Return (X, Y) of the center of cell containing provided text 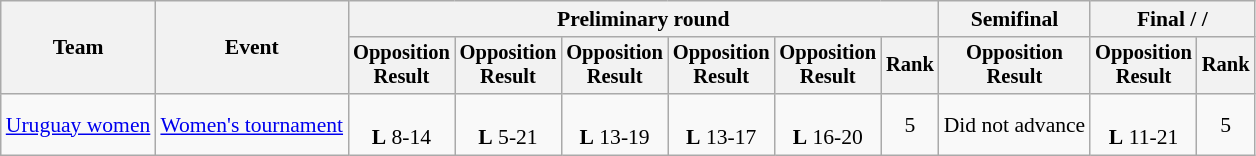
Women's tournament (252, 124)
Preliminary round (644, 19)
Event (252, 48)
L 13-19 (614, 124)
L 16-20 (828, 124)
Team (78, 48)
L 5-21 (508, 124)
Did not advance (1015, 124)
Semifinal (1015, 19)
Uruguay women (78, 124)
L 11-21 (1144, 124)
L 13-17 (722, 124)
Final / / (1172, 19)
L 8-14 (402, 124)
